Determine the [X, Y] coordinate at the center of the cell enclosing the given text.  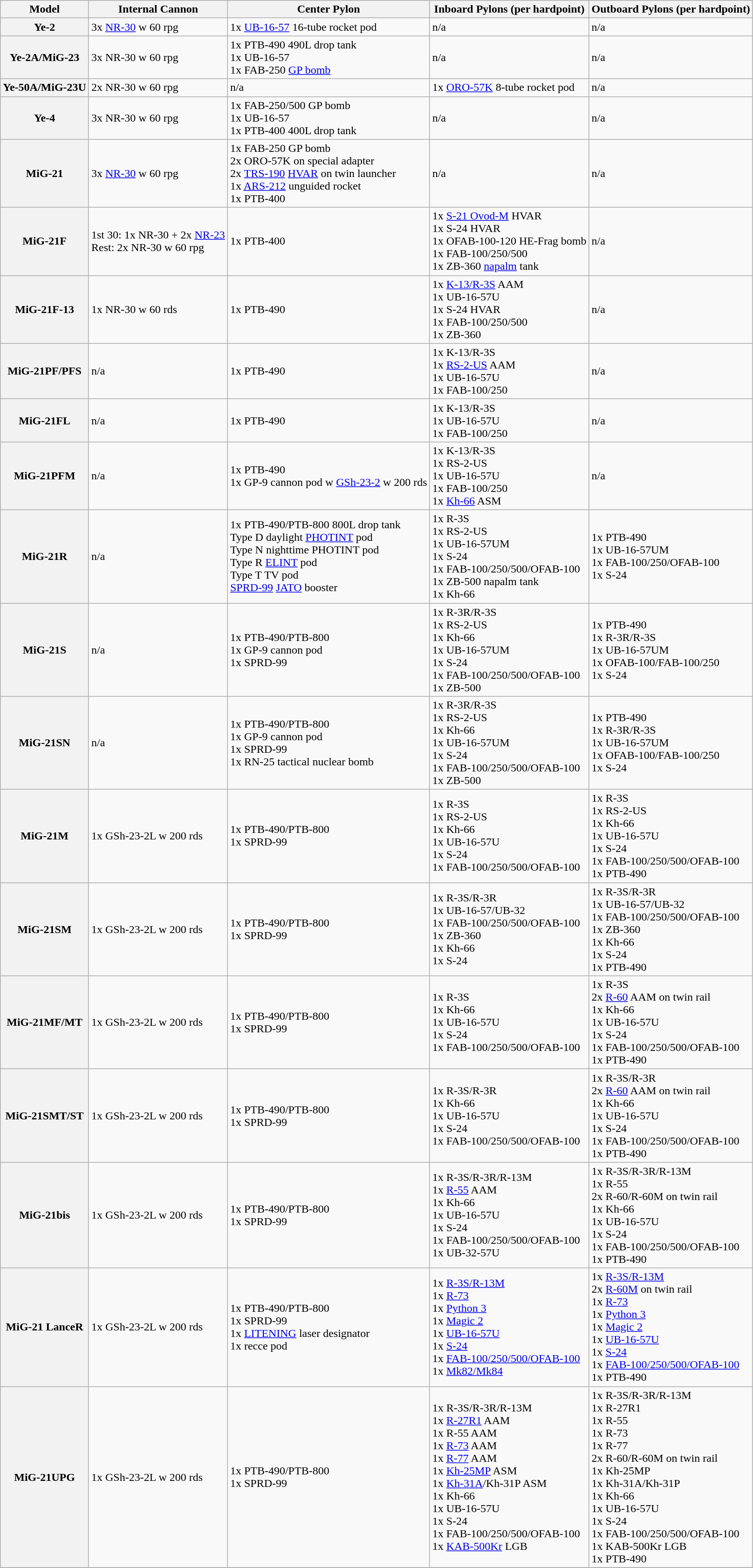
1x FAB-250/500 GP bomb1x UB-16-571x PTB-400 400L drop tank [329, 118]
1x PTB-400 [329, 241]
MiG-21SMT/ST [45, 1116]
Outboard Pylons (per hardpoint) [671, 9]
Ye-4 [45, 118]
1x ORO-57K 8-tube rocket pod [509, 88]
Inboard Pylons (per hardpoint) [509, 9]
MiG-21 LanceR [45, 1327]
Ye-50A/MiG-23U [45, 88]
1x UB-16-57 16-tube rocket pod [329, 27]
1x PTB-490 490L drop tank1x UB-16-571x FAB-250 GP bomb [329, 57]
1x R-3S/R-13M1x R-731x Python 3 1x Magic 2 1x UB-16-57U1x S-241x FAB-100/250/500/OFAB-1001x Mk82/Mk84 [509, 1327]
MiG-21bis [45, 1215]
1x NR-30 w 60 rds [158, 309]
MiG-21M [45, 836]
1x S-21 Ovod-M HVAR1x S-24 HVAR1x OFAB-100-120 HE-Frag bomb1x FAB-100/250/5001x ZB-360 napalm tank [509, 241]
MiG-21PFM [45, 476]
MiG-21SN [45, 743]
MiG-21F [45, 241]
1x PTB-490/PTB-8001x SPRD-991x LITENING laser designator1x recce pod [329, 1327]
Center Pylon [329, 9]
1x FAB-250 GP bomb2x ORO-57K on special adapter2x TRS-190 HVAR on twin launcher1x ARS-212 unguided rocket1x PTB-400 [329, 173]
MiG-21R [45, 556]
MiG-21 [45, 173]
MiG-21PF/PFS [45, 371]
Model [45, 9]
1x PTB-4901x UB-16-57UM1x FAB-100/250/OFAB-1001x S-24 [671, 556]
1x R-3S/R-3R2x R-60 AAM on twin rail1x Kh-661x UB-16-57U1x S-241x FAB-100/250/500/OFAB-1001x PTB-490 [671, 1116]
1x R-3S1x RS-2-US1x Kh-661x UB-16-57U1x S-241x FAB-100/250/500/OFAB-100 [509, 836]
1x R-3S2x R-60 AAM on twin rail1x Kh-661x UB-16-57U1x S-241x FAB-100/250/500/OFAB-1001x PTB-490 [671, 1023]
1x R-3S/R-3R/R-13M1x R-552x R-60/R-60M on twin rail1x Kh-661x UB-16-57U1x S-241x FAB-100/250/500/OFAB-1001x PTB-490 [671, 1215]
1x K-13/R-3S1x UB-16-57U1x FAB-100/250 [509, 420]
1x R-3S/R-3R1x UB-16-57/UB-321x FAB-100/250/500/OFAB-1001x ZB-3601x Kh-661x S-24 [509, 929]
MiG-21S [45, 649]
1x K-13/R-3S1x RS-2-US1x UB-16-57U1x FAB-100/2501x Kh-66 ASM [509, 476]
MiG-21SM [45, 929]
1x R-3S/R-3R1x UB-16-57/UB-321x FAB-100/250/500/OFAB-1001x ZB-3601x Kh-661x S-241x PTB-490 [671, 929]
1st 30: 1x NR-30 + 2x NR-23Rest: 2x NR-30 w 60 rpg [158, 241]
1x PTB-4901x GP-9 cannon pod w GSh-23-2 w 200 rds [329, 476]
1x K-13/R-3S AAM1x UB-16-57U1x S-24 HVAR1x FAB-100/250/5001x ZB-360 [509, 309]
1x PTB-490/PTB-800 800L drop tankType D daylight PHOTINT podType N nighttime PHOTINT podType R ELINT podType T TV podSPRD-99 JATO booster [329, 556]
1x PTB-490/PTB-8001x GP-9 cannon pod1x SPRD-99 [329, 649]
1x R-3S/R-3R/R-13M1x R-55 AAM1x Kh-661x UB-16-57U1x S-241x FAB-100/250/500/OFAB-1001x UB-32-57U [509, 1215]
MiG-21MF/MT [45, 1023]
1x R-3S 1x RS-2-US1x UB-16-57UM1x S-241x FAB-100/250/500/OFAB-1001x ZB-500 napalm tank1x Kh-66 [509, 556]
Ye-2A/MiG-23 [45, 57]
Internal Cannon [158, 9]
1x R-3S/R-13M2x R-60M on twin rail 1x R-731x Python 3 1x Magic 21x UB-16-57U1x S-241x FAB-100/250/500/OFAB-1001x PTB-490 [671, 1327]
Ye-2 [45, 27]
1x R-3S1x Kh-661x UB-16-57U1x S-241x FAB-100/250/500/OFAB-100 [509, 1023]
MiG-21F-13 [45, 309]
1x K-13/R-3S1x RS-2-US AAM1x UB-16-57U1x FAB-100/250 [509, 371]
2x NR-30 w 60 rpg [158, 88]
MiG-21FL [45, 420]
MiG-21UPG [45, 1477]
1x R-3S1x RS-2-US1x Kh-661x UB-16-57U1x S-241x FAB-100/250/500/OFAB-1001x PTB-490 [671, 836]
1x R-3S/R-3R1x Kh-661x UB-16-57U1x S-241x FAB-100/250/500/OFAB-100 [509, 1116]
1x PTB-490/PTB-8001x GP-9 cannon pod1x SPRD-991x RN-25 tactical nuclear bomb [329, 743]
